Return the [x, y] coordinate for the center point of the cell that contains the specified text.  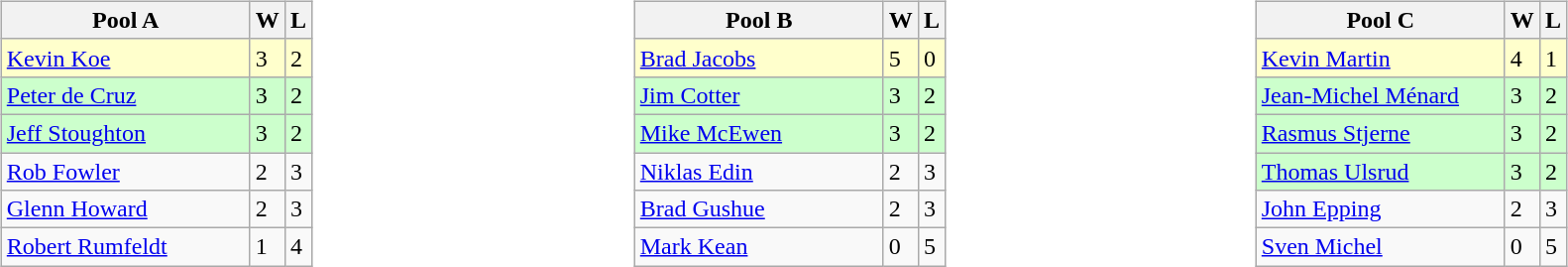
Sven Michel [1380, 247]
Niklas Edin [759, 172]
Rasmus Stjerne [1380, 133]
Mike McEwen [759, 133]
Pool C [1380, 20]
Jeff Stoughton [125, 133]
Brad Gushue [759, 209]
Rob Fowler [125, 172]
Peter de Cruz [125, 95]
Thomas Ulsrud [1380, 172]
Pool A [125, 20]
Brad Jacobs [759, 58]
Glenn Howard [125, 209]
Mark Kean [759, 247]
John Epping [1380, 209]
Kevin Koe [125, 58]
Jean-Michel Ménard [1380, 95]
Jim Cotter [759, 95]
Kevin Martin [1380, 58]
Robert Rumfeldt [125, 247]
Pool B [759, 20]
